Locate the cell with the specified text and output its [x, y] center coordinate. 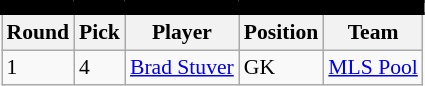
4 [100, 68]
Round [38, 32]
Position [281, 32]
Brad Stuver [182, 68]
Team [373, 32]
GK [281, 68]
MLS Pool [373, 68]
Pick [100, 32]
Player [182, 32]
1 [38, 68]
